Pinpoint the cell where the given text exists, returning its [x, y] midpoint coordinate. 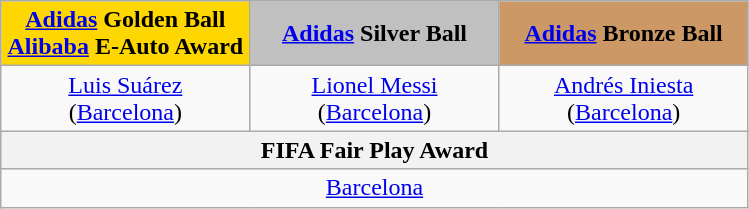
Lionel Messi(Barcelona) [374, 98]
Adidas Golden BallAlibaba E-Auto Award [126, 34]
Adidas Silver Ball [374, 34]
FIFA Fair Play Award [374, 150]
Barcelona [374, 188]
Luis Suárez(Barcelona) [126, 98]
Adidas Bronze Ball [624, 34]
Andrés Iniesta(Barcelona) [624, 98]
